Find where the given text appears and provide that cell's center as (x, y) coordinate. 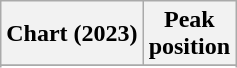
Chart (2023) (72, 34)
Peakposition (189, 34)
